From the cell containing the given text, extract its center point as (X, Y) coordinate. 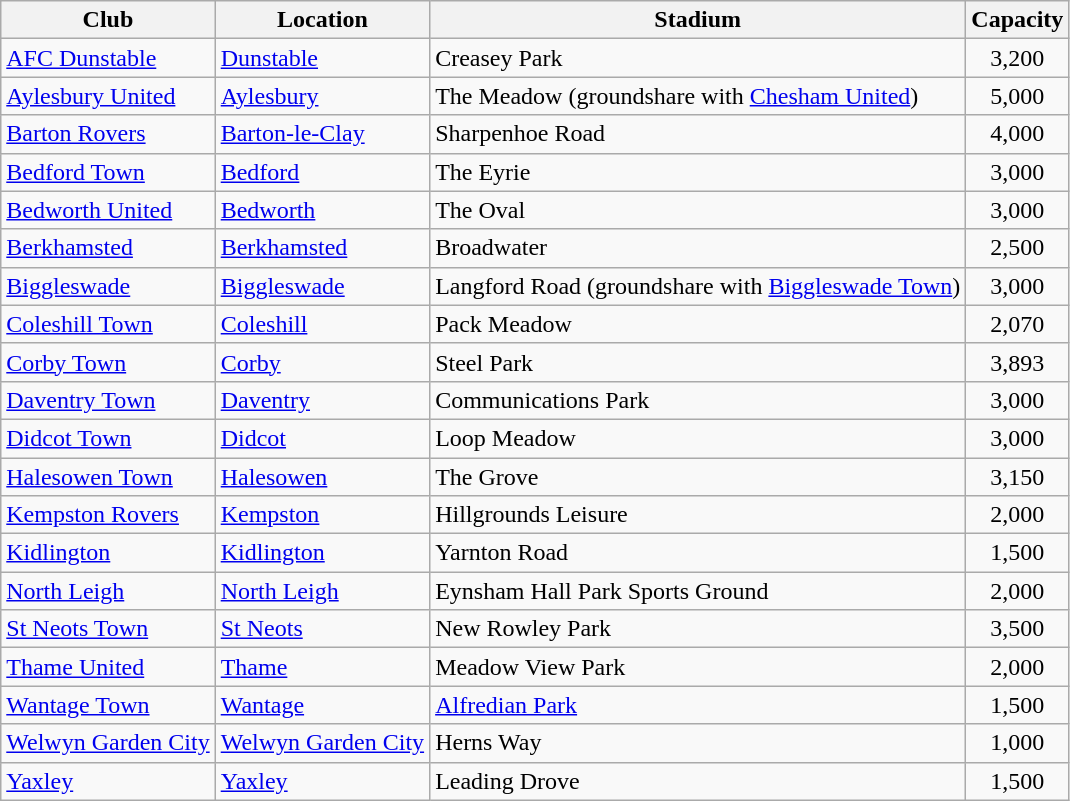
Sharpenhoe Road (698, 134)
The Eyrie (698, 172)
Hillgrounds Leisure (698, 515)
Barton-le-Clay (322, 134)
5,000 (1018, 96)
The Grove (698, 477)
Halesowen (322, 477)
Wantage Town (108, 705)
Bedford Town (108, 172)
Yarnton Road (698, 553)
Wantage (322, 705)
4,000 (1018, 134)
Bedworth (322, 210)
Barton Rovers (108, 134)
Didcot Town (108, 438)
1,000 (1018, 743)
3,200 (1018, 58)
Bedworth United (108, 210)
Coleshill Town (108, 324)
Club (108, 20)
3,893 (1018, 362)
Thame United (108, 667)
Leading Drove (698, 781)
Location (322, 20)
St Neots (322, 629)
Daventry (322, 400)
Stadium (698, 20)
Communications Park (698, 400)
Creasey Park (698, 58)
Broadwater (698, 248)
2,500 (1018, 248)
Alfredian Park (698, 705)
Aylesbury United (108, 96)
Dunstable (322, 58)
Bedford (322, 172)
3,150 (1018, 477)
Kempston Rovers (108, 515)
Meadow View Park (698, 667)
St Neots Town (108, 629)
3,500 (1018, 629)
Coleshill (322, 324)
Langford Road (groundshare with Biggleswade Town) (698, 286)
The Meadow (groundshare with Chesham United) (698, 96)
Capacity (1018, 20)
Daventry Town (108, 400)
Herns Way (698, 743)
Didcot (322, 438)
2,070 (1018, 324)
Loop Meadow (698, 438)
New Rowley Park (698, 629)
Halesowen Town (108, 477)
Kempston (322, 515)
Thame (322, 667)
Pack Meadow (698, 324)
Corby (322, 362)
Corby Town (108, 362)
Eynsham Hall Park Sports Ground (698, 591)
The Oval (698, 210)
AFC Dunstable (108, 58)
Steel Park (698, 362)
Aylesbury (322, 96)
